Provide the [x, y] coordinate of the cell's center where the given text is located.  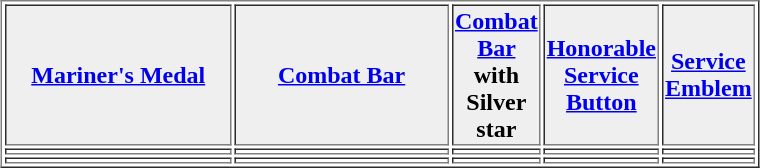
Service Emblem [708, 74]
Mariner's Medal [118, 74]
Combat Bar [342, 74]
Combat Bar with Silver star [496, 74]
Honorable Service Button [602, 74]
